Capture the cell that displays the provided text and extract its [x, y] central coordinate. 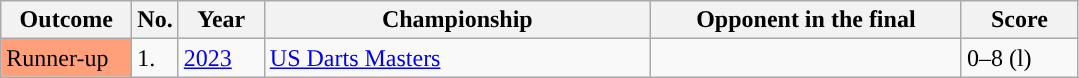
0–8 (l) [1019, 58]
Score [1019, 20]
Year [221, 20]
US Darts Masters [457, 58]
No. [155, 20]
Outcome [66, 20]
Runner-up [66, 58]
2023 [221, 58]
1. [155, 58]
Championship [457, 20]
Opponent in the final [806, 20]
